Capture the cell that displays the provided text and extract its (x, y) central coordinate. 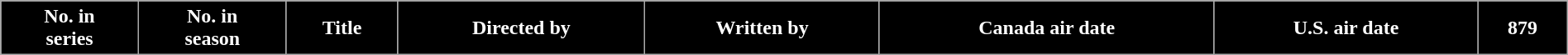
Directed by (521, 28)
No. inseries (69, 28)
U.S. air date (1346, 28)
Canada air date (1047, 28)
879 (1523, 28)
Written by (762, 28)
No. inseason (212, 28)
Title (342, 28)
